Identify which cell holds the provided text, then report its [X, Y] central coordinate. 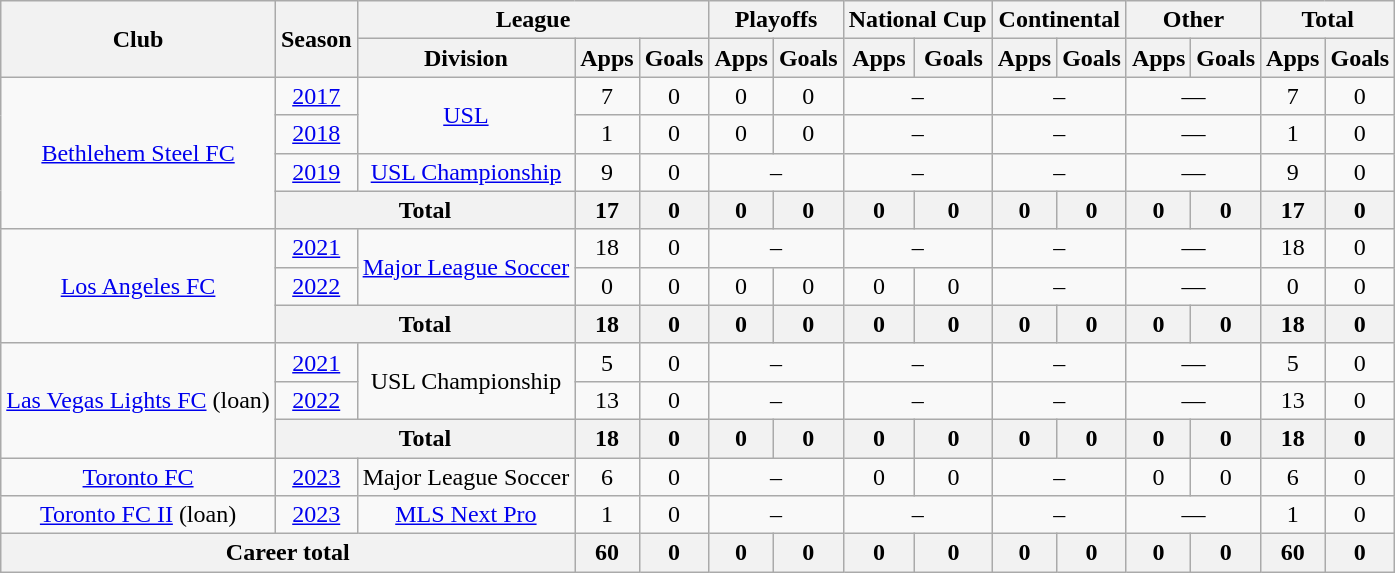
Las Vegas Lights FC (loan) [138, 400]
USL [466, 115]
Other [1193, 20]
Los Angeles FC [138, 286]
Club [138, 39]
Division [466, 58]
Bethlehem Steel FC [138, 153]
Toronto FC II (loan) [138, 515]
Toronto FC [138, 477]
National Cup [918, 20]
2018 [316, 134]
MLS Next Pro [466, 515]
Season [316, 39]
Career total [288, 553]
2017 [316, 96]
League [533, 20]
Playoffs [776, 20]
Continental [1059, 20]
2019 [316, 172]
